Find where the given text appears and provide that cell's center as (X, Y) coordinate. 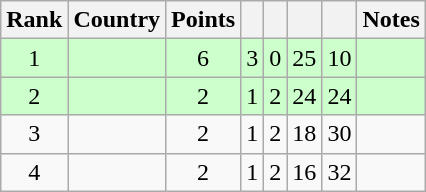
25 (304, 58)
0 (276, 58)
18 (304, 134)
Rank (34, 20)
Notes (391, 20)
Points (204, 20)
32 (340, 172)
30 (340, 134)
4 (34, 172)
10 (340, 58)
Country (117, 20)
6 (204, 58)
16 (304, 172)
